Extract the (x, y) coordinate from the center of the cell holding the provided text.  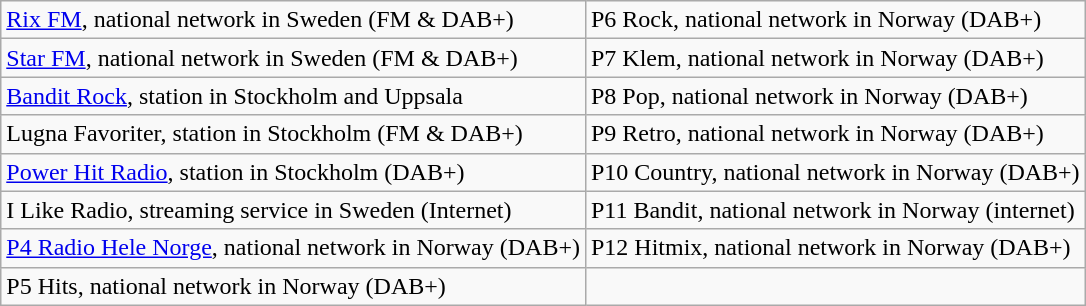
P8 Pop, national network in Norway (DAB+) (835, 96)
P11 Bandit, national network in Norway (internet) (835, 210)
I Like Radio, streaming service in Sweden (Internet) (294, 210)
P12 Hitmix, national network in Norway (DAB+) (835, 248)
P4 Radio Hele Norge, national network in Norway (DAB+) (294, 248)
Lugna Favoriter, station in Stockholm (FM & DAB+) (294, 134)
P10 Country, national network in Norway (DAB+) (835, 172)
P6 Rock, national network in Norway (DAB+) (835, 20)
P7 Klem, national network in Norway (DAB+) (835, 58)
Rix FM, national network in Sweden (FM & DAB+) (294, 20)
P5 Hits, national network in Norway (DAB+) (294, 286)
Power Hit Radio, station in Stockholm (DAB+) (294, 172)
Bandit Rock, station in Stockholm and Uppsala (294, 96)
P9 Retro, national network in Norway (DAB+) (835, 134)
Star FM, national network in Sweden (FM & DAB+) (294, 58)
